Determine the [X, Y] coordinate at the center of the cell enclosing the given text.  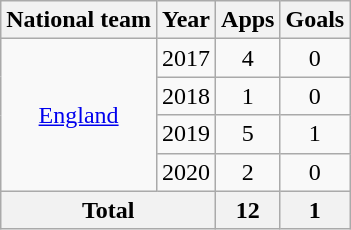
5 [248, 134]
2019 [186, 134]
Goals [315, 20]
2 [248, 172]
Total [108, 210]
National team [79, 20]
12 [248, 210]
2018 [186, 96]
2020 [186, 172]
England [79, 115]
4 [248, 58]
2017 [186, 58]
Apps [248, 20]
Year [186, 20]
